Locate the cell with the specified text and output its [X, Y] center coordinate. 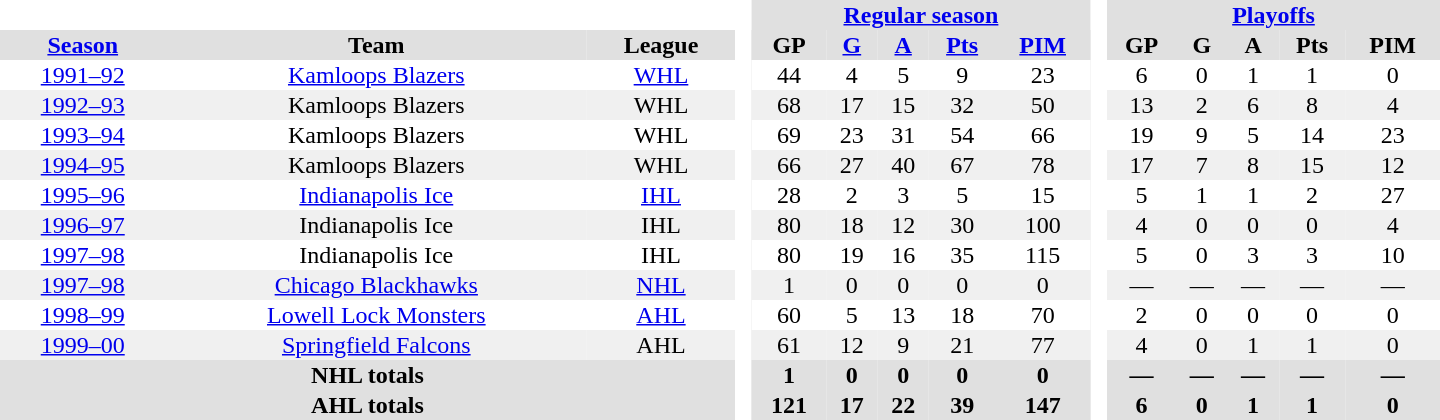
147 [1042, 405]
16 [904, 255]
68 [789, 105]
1999–00 [82, 345]
35 [962, 255]
1998–99 [82, 315]
60 [789, 315]
1994–95 [82, 165]
39 [962, 405]
Playoffs [1274, 15]
Chicago Blackhawks [376, 285]
1995–96 [82, 195]
21 [962, 345]
67 [962, 165]
10 [1392, 255]
Regular season [921, 15]
31 [904, 135]
121 [789, 405]
40 [904, 165]
32 [962, 105]
7 [1202, 165]
100 [1042, 225]
Season [82, 45]
AHL totals [368, 405]
1993–94 [82, 135]
69 [789, 135]
1996–97 [82, 225]
70 [1042, 315]
League [661, 45]
30 [962, 225]
NHL totals [368, 375]
1992–93 [82, 105]
77 [1042, 345]
50 [1042, 105]
61 [789, 345]
NHL [661, 285]
1991–92 [82, 75]
115 [1042, 255]
Team [376, 45]
78 [1042, 165]
44 [789, 75]
22 [904, 405]
28 [789, 195]
Lowell Lock Monsters [376, 315]
Springfield Falcons [376, 345]
54 [962, 135]
14 [1312, 135]
